Pinpoint the cell where the given text exists, returning its (X, Y) midpoint coordinate. 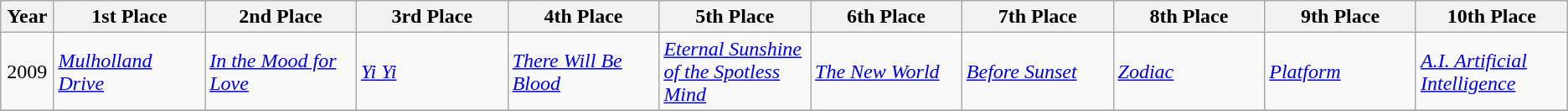
There Will Be Blood (583, 71)
9th Place (1340, 17)
Before Sunset (1037, 71)
The New World (886, 71)
In the Mood for Love (281, 71)
7th Place (1037, 17)
5th Place (735, 17)
2nd Place (281, 17)
A.I. Artificial Intelligence (1491, 71)
3rd Place (432, 17)
1st Place (129, 17)
Zodiac (1189, 71)
Year (27, 17)
Eternal Sunshine of the Spotless Mind (735, 71)
Mulholland Drive (129, 71)
Yi Yi (432, 71)
2009 (27, 71)
8th Place (1189, 17)
6th Place (886, 17)
Platform (1340, 71)
10th Place (1491, 17)
4th Place (583, 17)
